Determine the (X, Y) coordinate at the center of the cell enclosing the given text.  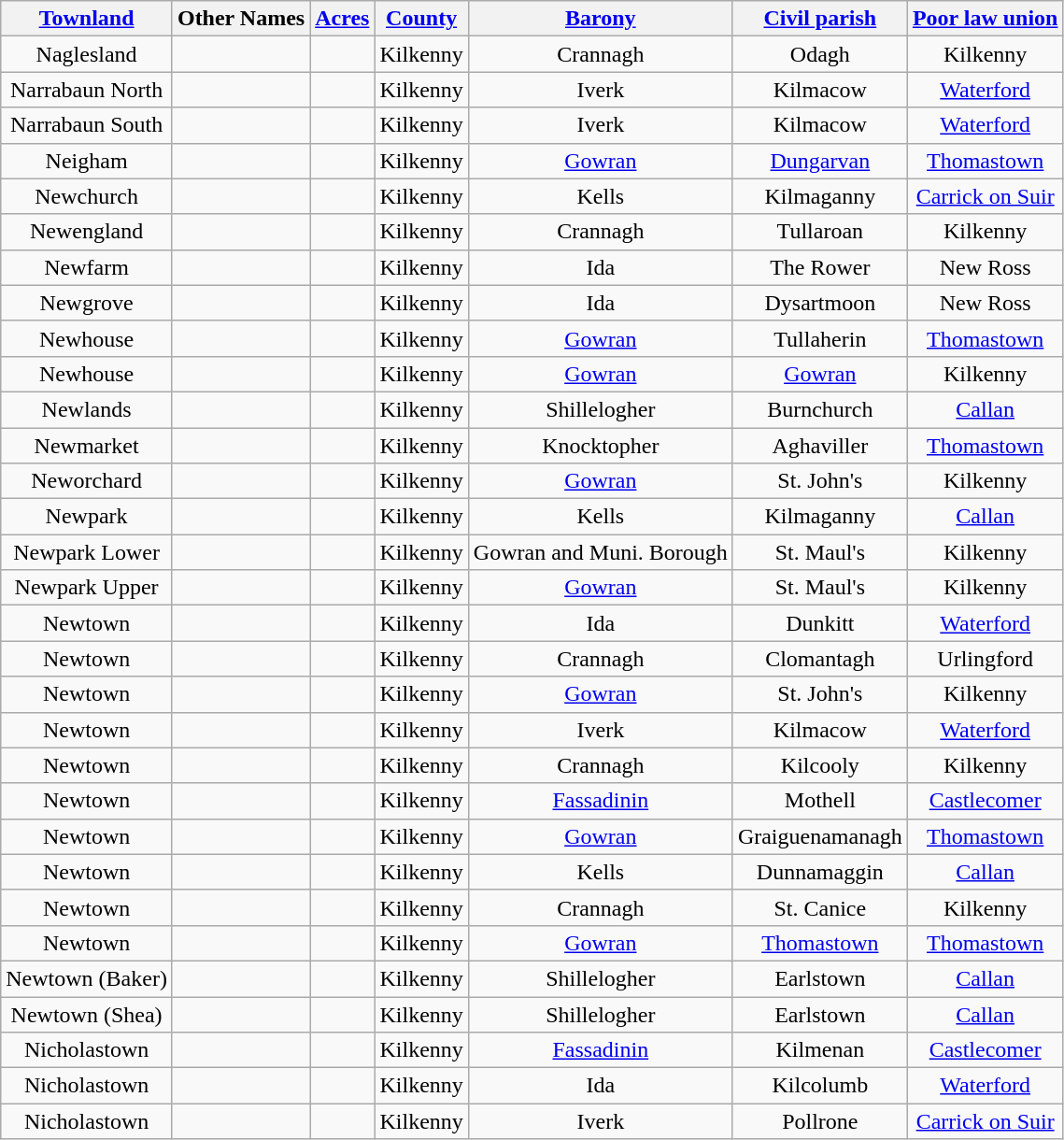
Townland (87, 19)
Urlingford (985, 659)
Kilcooly (820, 765)
Burnchurch (820, 409)
Tullaroan (820, 232)
Kilcolumb (820, 1086)
Gowran and Muni. Borough (600, 552)
Barony (600, 19)
St. Canice (820, 907)
Dunkitt (820, 623)
Newengland (87, 232)
Aghaviller (820, 446)
Newfarm (87, 267)
Dungarvan (820, 161)
Kilmenan (820, 1050)
The Rower (820, 267)
Dunnamaggin (820, 872)
Mothell (820, 801)
Graiguenamanagh (820, 836)
Knocktopher (600, 446)
Neworchard (87, 481)
Other Names (241, 19)
Poor law union (985, 19)
Newmarket (87, 446)
Newpark Upper (87, 588)
Civil parish (820, 19)
County (421, 19)
Newtown (Shea) (87, 1014)
Dysartmoon (820, 303)
Newpark Lower (87, 552)
Neigham (87, 161)
Newpark (87, 517)
Naglesland (87, 54)
Newlands (87, 409)
Narrabaun South (87, 125)
Newgrove (87, 303)
Narrabaun North (87, 90)
Pollrone (820, 1121)
Newchurch (87, 196)
Acres (342, 19)
Tullaherin (820, 338)
Odagh (820, 54)
Clomantagh (820, 659)
Newtown (Baker) (87, 978)
